Capture the cell that displays the provided text and extract its [X, Y] central coordinate. 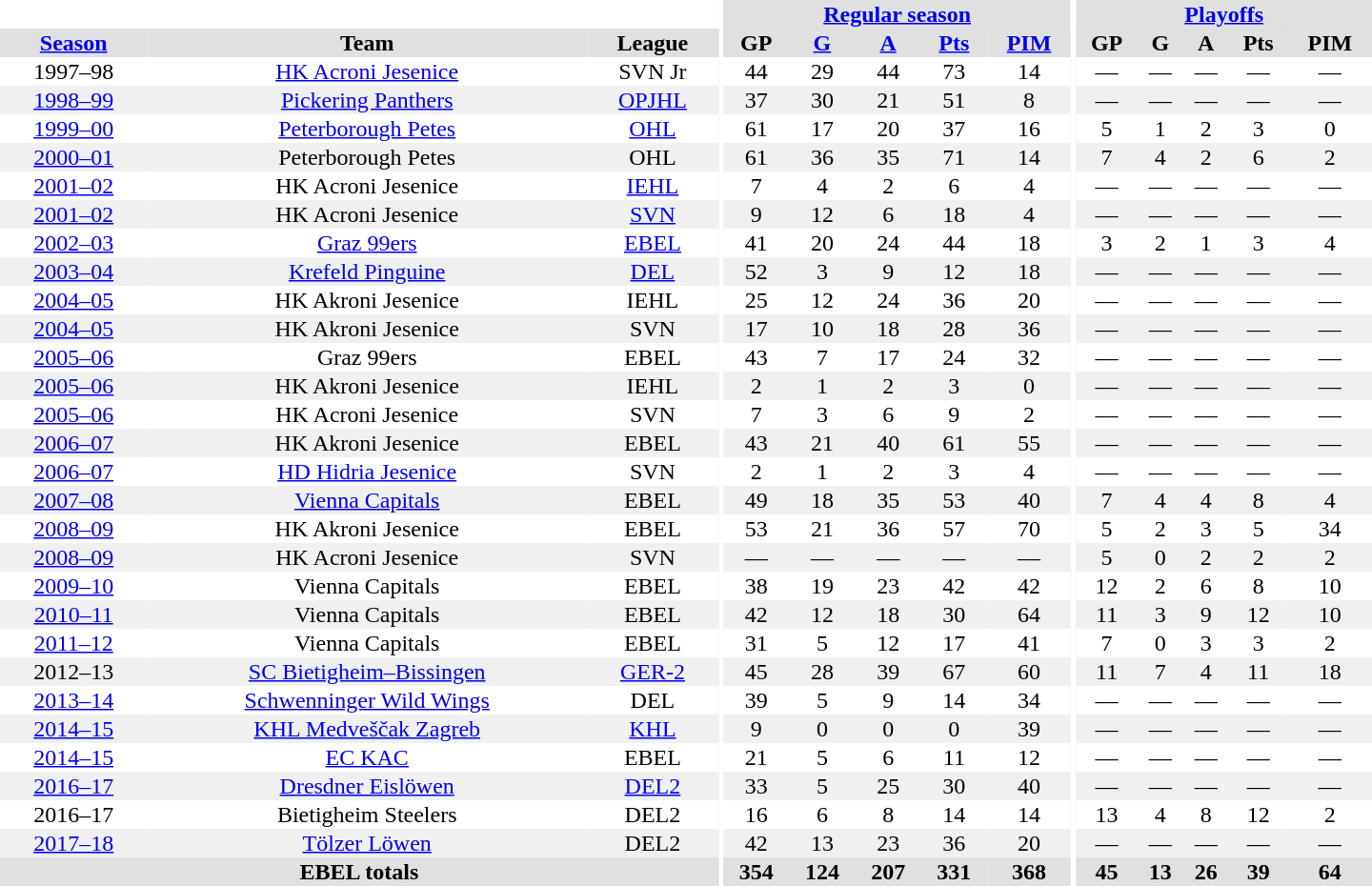
67 [955, 672]
KHL [653, 729]
OPJHL [653, 100]
1999–00 [73, 129]
2017–18 [73, 843]
33 [757, 786]
26 [1206, 872]
Season [73, 43]
60 [1029, 672]
Dresdner Eislöwen [367, 786]
2009–10 [73, 586]
1997–98 [73, 71]
207 [888, 872]
57 [955, 529]
Tölzer Löwen [367, 843]
GER-2 [653, 672]
368 [1029, 872]
2013–14 [73, 700]
SVN Jr [653, 71]
2007–08 [73, 500]
49 [757, 500]
19 [821, 586]
KHL Medveščak Zagreb [367, 729]
71 [955, 157]
124 [821, 872]
2002–03 [73, 243]
SC Bietigheim–Bissingen [367, 672]
HD Hidria Jesenice [367, 472]
2010–11 [73, 614]
EC KAC [367, 757]
2003–04 [73, 272]
2012–13 [73, 672]
2011–12 [73, 643]
League [653, 43]
55 [1029, 443]
31 [757, 643]
32 [1029, 357]
Team [367, 43]
Playoffs [1223, 14]
Bietigheim Steelers [367, 815]
Krefeld Pinguine [367, 272]
Schwenninger Wild Wings [367, 700]
70 [1029, 529]
Pickering Panthers [367, 100]
331 [955, 872]
354 [757, 872]
Regular season [898, 14]
51 [955, 100]
2000–01 [73, 157]
73 [955, 71]
1998–99 [73, 100]
EBEL totals [359, 872]
38 [757, 586]
52 [757, 272]
29 [821, 71]
